Scan for the cell matching the given text and deliver its (x, y) coordinate at center. 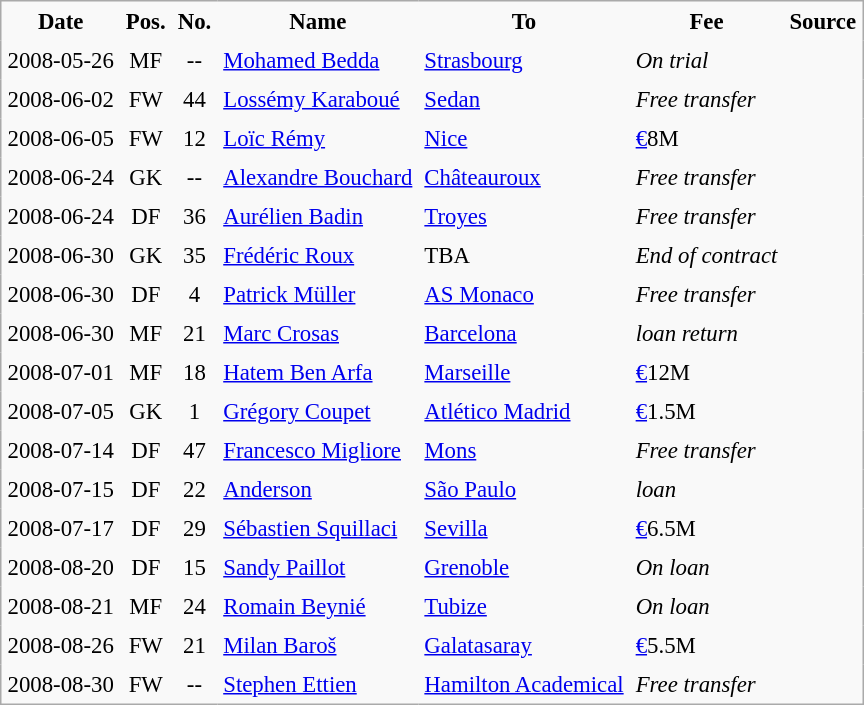
15 (195, 568)
Strasbourg (524, 60)
Marseille (524, 372)
Romain Beynié (318, 606)
47 (195, 450)
Source (822, 21)
2008-05-26 (60, 60)
€1.5M (707, 412)
Date (60, 21)
Francesco Migliore (318, 450)
No. (195, 21)
2008-07-05 (60, 412)
Mohamed Bedda (318, 60)
loan (707, 490)
29 (195, 528)
24 (195, 606)
Hamilton Academical (524, 685)
2008-06-02 (60, 100)
Stephen Ettien (318, 685)
€12M (707, 372)
2008-08-30 (60, 685)
Sandy Paillot (318, 568)
1 (195, 412)
2008-06-05 (60, 138)
São Paulo (524, 490)
2008-07-15 (60, 490)
Sedan (524, 100)
2008-07-14 (60, 450)
Grégory Coupet (318, 412)
€6.5M (707, 528)
€8M (707, 138)
loan return (707, 334)
€5.5M (707, 646)
2008-08-20 (60, 568)
Pos. (146, 21)
Marc Crosas (318, 334)
Fee (707, 21)
Galatasaray (524, 646)
Barcelona (524, 334)
Mons (524, 450)
35 (195, 256)
Hatem Ben Arfa (318, 372)
Atlético Madrid (524, 412)
Patrick Müller (318, 294)
To (524, 21)
Aurélien Badin (318, 216)
Troyes (524, 216)
AS Monaco (524, 294)
Frédéric Roux (318, 256)
Anderson (318, 490)
Sevilla (524, 528)
Name (318, 21)
2008-07-01 (60, 372)
Milan Baroš (318, 646)
End of contract (707, 256)
18 (195, 372)
Tubize (524, 606)
36 (195, 216)
2008-08-26 (60, 646)
Châteauroux (524, 178)
Grenoble (524, 568)
Sébastien Squillaci (318, 528)
2008-08-21 (60, 606)
22 (195, 490)
TBA (524, 256)
2008-07-17 (60, 528)
On trial (707, 60)
12 (195, 138)
Alexandre Bouchard (318, 178)
4 (195, 294)
Lossémy Karaboué (318, 100)
44 (195, 100)
Nice (524, 138)
Loïc Rémy (318, 138)
